Output the [X, Y] coordinate of the center of the cell containing the given text.  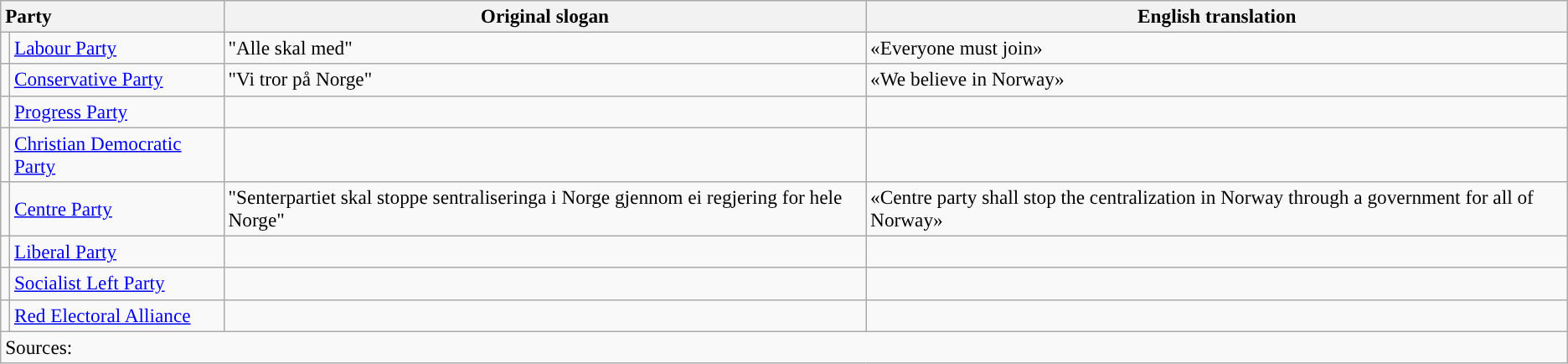
Conservative Party [117, 80]
English translation [1217, 16]
Christian Democratic Party [117, 154]
"Vi tror på Norge" [544, 80]
Party [112, 16]
Sources: [784, 346]
Socialist Left Party [117, 283]
Liberal Party [117, 252]
«We believe in Norway» [1217, 80]
Original slogan [544, 16]
"Alle skal med" [544, 48]
Centre Party [117, 208]
«Everyone must join» [1217, 48]
Progress Party [117, 112]
«Centre party shall stop the centralization in Norway through a government for all of Norway» [1217, 208]
"Senterpartiet skal stoppe sentraliseringa i Norge gjennom ei regjering for hele Norge" [544, 208]
Red Electoral Alliance [117, 315]
Labour Party [117, 48]
